Detect which cell encompasses the target text, then output its [X, Y] center coordinate. 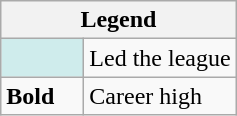
Bold [42, 96]
Legend [118, 20]
Led the league [160, 58]
Career high [160, 96]
